Pinpoint the cell where the given text exists, returning its [X, Y] midpoint coordinate. 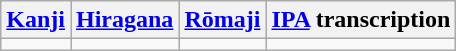
Rōmaji [222, 20]
IPA transcription [361, 20]
Hiragana [124, 20]
Kanji [36, 20]
